Provide the (X, Y) coordinate of the cell's center where the given text is located.  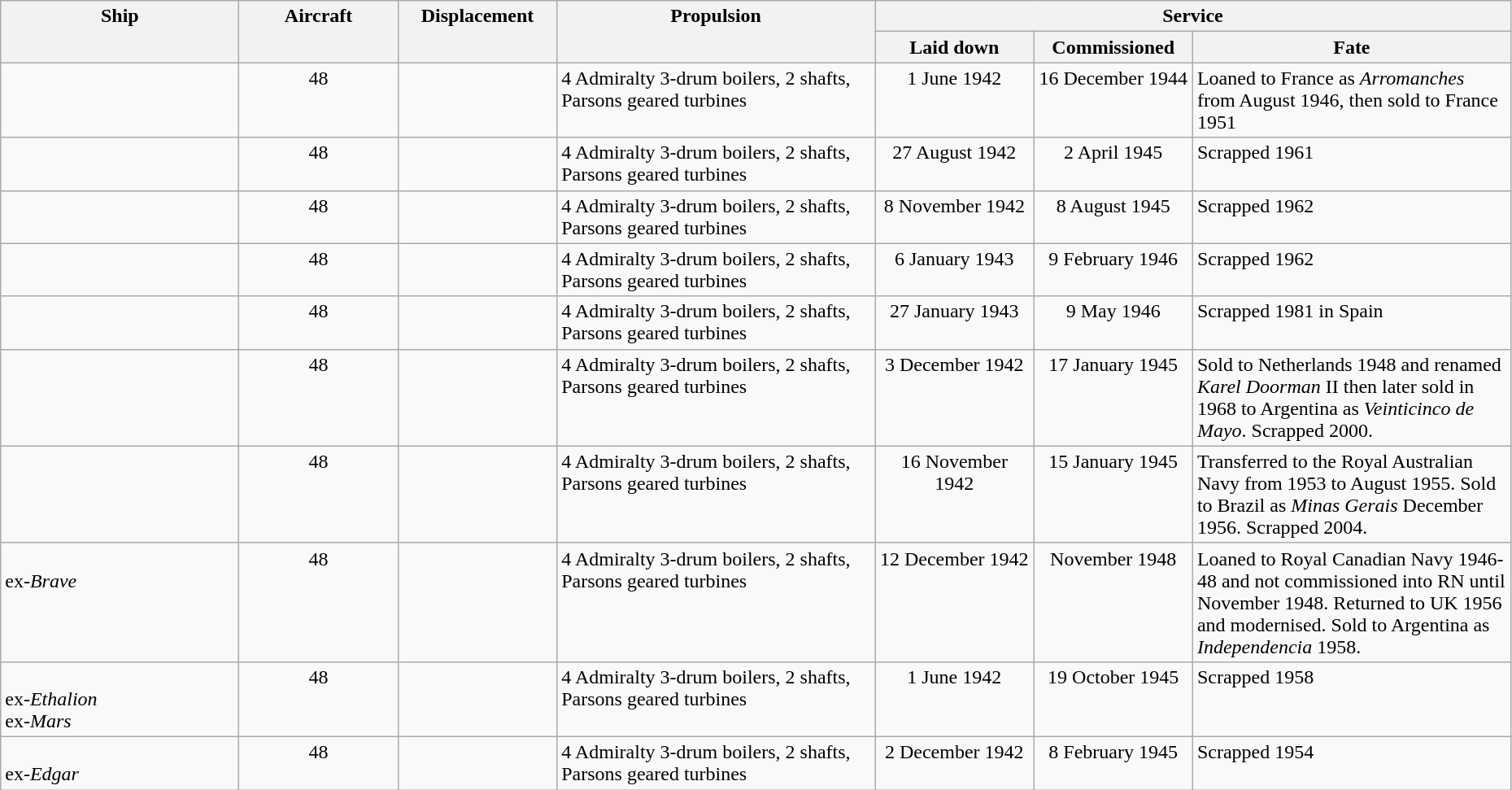
Aircraft (319, 32)
Sold to Netherlands 1948 and renamed Karel Doorman II then later sold in 1968 to Argentina as Veinticinco de Mayo. Scrapped 2000. (1352, 397)
8 February 1945 (1113, 763)
Ship (120, 32)
ex-Edgar (120, 763)
Transferred to the Royal Australian Navy from 1953 to August 1955. Sold to Brazil as Minas Gerais December 1956. Scrapped 2004. (1352, 495)
16 December 1944 (1113, 100)
19 October 1945 (1113, 699)
Fate (1352, 47)
17 January 1945 (1113, 397)
6 January 1943 (955, 270)
Commissioned (1113, 47)
9 February 1946 (1113, 270)
Displacement (477, 32)
8 November 1942 (955, 216)
9 May 1946 (1113, 322)
ex-Ethalionex-Mars (120, 699)
November 1948 (1113, 602)
3 December 1942 (955, 397)
Scrapped 1981 in Spain (1352, 322)
ex-Brave (120, 602)
Scrapped 1961 (1352, 164)
12 December 1942 (955, 602)
Scrapped 1958 (1352, 699)
15 January 1945 (1113, 495)
2 December 1942 (955, 763)
27 August 1942 (955, 164)
16 November 1942 (955, 495)
Service (1193, 16)
Loaned to France as Arromanches from August 1946, then sold to France 1951 (1352, 100)
Scrapped 1954 (1352, 763)
27 January 1943 (955, 322)
8 August 1945 (1113, 216)
Propulsion (716, 32)
Laid down (955, 47)
2 April 1945 (1113, 164)
